Search for the cell housing the specified text and yield its (X, Y) center coordinate. 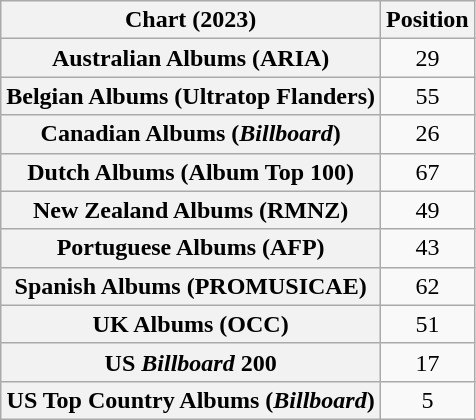
29 (428, 58)
55 (428, 96)
26 (428, 134)
New Zealand Albums (RMNZ) (191, 210)
US Top Country Albums (Billboard) (191, 400)
Australian Albums (ARIA) (191, 58)
62 (428, 286)
51 (428, 324)
43 (428, 248)
Canadian Albums (Billboard) (191, 134)
Portuguese Albums (AFP) (191, 248)
Dutch Albums (Album Top 100) (191, 172)
Belgian Albums (Ultratop Flanders) (191, 96)
US Billboard 200 (191, 362)
17 (428, 362)
Chart (2023) (191, 20)
Position (428, 20)
Spanish Albums (PROMUSICAE) (191, 286)
67 (428, 172)
UK Albums (OCC) (191, 324)
49 (428, 210)
5 (428, 400)
